From the cell containing the given text, extract its center point as [x, y] coordinate. 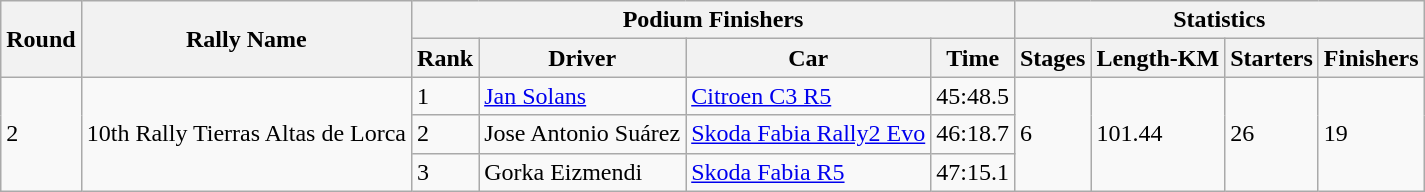
Round [41, 39]
3 [446, 172]
Car [808, 58]
46:18.7 [973, 134]
Podium Finishers [714, 20]
19 [1371, 134]
Stages [1052, 58]
Statistics [1219, 20]
47:15.1 [973, 172]
Length-KM [1158, 58]
10th Rally Tierras Altas de Lorca [246, 134]
Jose Antonio Suárez [582, 134]
1 [446, 96]
6 [1052, 134]
101.44 [1158, 134]
Time [973, 58]
Rank [446, 58]
Gorka Eizmendi [582, 172]
Jan Solans [582, 96]
45:48.5 [973, 96]
Starters [1272, 58]
Skoda Fabia Rally2 Evo [808, 134]
Citroen C3 R5 [808, 96]
Finishers [1371, 58]
Driver [582, 58]
26 [1272, 134]
Rally Name [246, 39]
Skoda Fabia R5 [808, 172]
